Pinpoint the cell where the given text exists, returning its [x, y] midpoint coordinate. 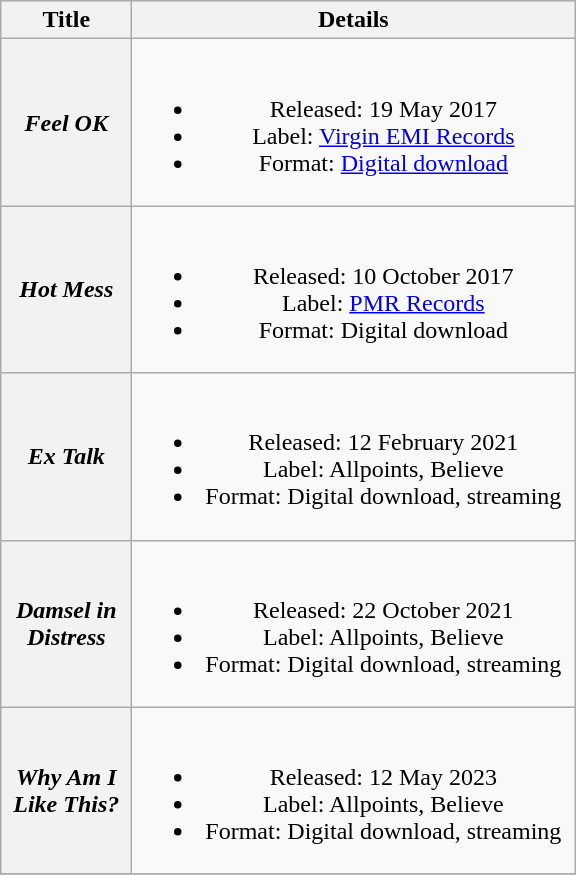
Hot Mess [66, 290]
Damsel in Distress [66, 624]
Details [354, 20]
Released: 12 May 2023Label: Allpoints, BelieveFormat: Digital download, streaming [354, 790]
Why Am I Like This? [66, 790]
Released: 10 October 2017Label: PMR RecordsFormat: Digital download [354, 290]
Title [66, 20]
Feel OK [66, 122]
Released: 12 February 2021Label: Allpoints, BelieveFormat: Digital download, streaming [354, 456]
Ex Talk [66, 456]
Released: 19 May 2017Label: Virgin EMI RecordsFormat: Digital download [354, 122]
Released: 22 October 2021Label: Allpoints, BelieveFormat: Digital download, streaming [354, 624]
